Extract the (X, Y) coordinate from the center of the cell holding the provided text.  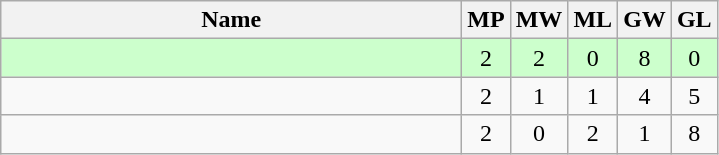
MW (539, 20)
5 (694, 96)
GL (694, 20)
4 (645, 96)
GW (645, 20)
ML (593, 20)
MP (486, 20)
Name (232, 20)
